Extract the [X, Y] coordinate from the center of the cell holding the provided text.  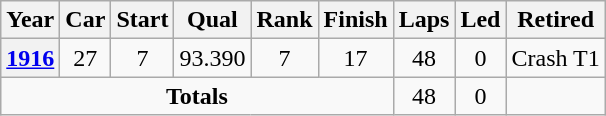
Finish [356, 20]
Year [30, 20]
27 [86, 58]
Laps [424, 20]
1916 [30, 58]
17 [356, 58]
Totals [197, 96]
Crash T1 [556, 58]
Start [142, 20]
93.390 [212, 58]
Rank [284, 20]
Qual [212, 20]
Retired [556, 20]
Car [86, 20]
Led [480, 20]
